From the cell containing the given text, extract its center point as (x, y) coordinate. 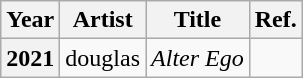
2021 (30, 58)
douglas (103, 58)
Ref. (276, 20)
Alter Ego (198, 58)
Artist (103, 20)
Title (198, 20)
Year (30, 20)
